Extract the (x, y) coordinate from the center of the cell holding the provided text.  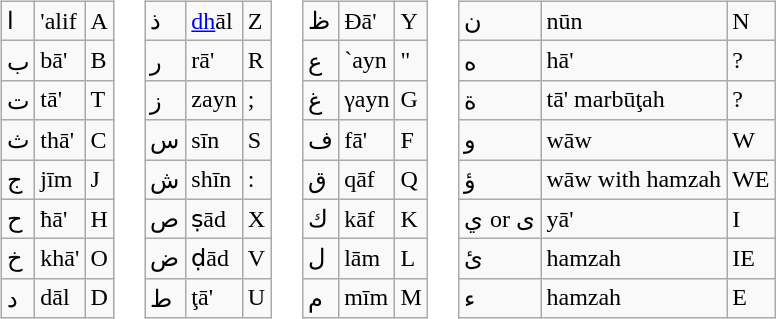
ز (166, 100)
qāf (367, 180)
ش (166, 180)
ض (166, 259)
و (500, 140)
ṣād (214, 219)
dhāl (214, 21)
خ (18, 259)
Y (411, 21)
: (256, 180)
Q (411, 180)
tā' (60, 100)
C (99, 140)
L (411, 259)
ث (18, 140)
ذ (166, 21)
د (18, 298)
W (751, 140)
shīn (214, 180)
ħā' (60, 219)
γayn (367, 100)
ط (166, 298)
wāw (634, 140)
ﺀ (500, 298)
م (320, 298)
ف (320, 140)
; (256, 100)
ج (18, 180)
ص (166, 219)
fā' (367, 140)
O (99, 259)
'alif (60, 21)
sīn (214, 140)
F (411, 140)
ن (500, 21)
hā' (634, 61)
U (256, 298)
S (256, 140)
A (99, 21)
wāw with hamzah (634, 180)
tā' marbūţah (634, 100)
J (99, 180)
dāl (60, 298)
س (166, 140)
ر (166, 61)
B (99, 61)
`ayn (367, 61)
khā' (60, 259)
IE (751, 259)
" (411, 61)
yā' (634, 219)
rā' (214, 61)
kāf (367, 219)
E (751, 298)
M (411, 298)
R (256, 61)
ؤ (500, 180)
ا (18, 21)
غ (320, 100)
ţā' (214, 298)
ḍād (214, 259)
ه (500, 61)
mīm (367, 298)
D (99, 298)
N (751, 21)
thā' (60, 140)
ك (320, 219)
bā' (60, 61)
X (256, 219)
ت (18, 100)
K (411, 219)
ق (320, 180)
lām (367, 259)
ع (320, 61)
zayn (214, 100)
Z (256, 21)
T (99, 100)
ئ (500, 259)
V (256, 259)
WE (751, 180)
ب (18, 61)
ل (320, 259)
ة (500, 100)
Ðā' (367, 21)
H (99, 219)
G (411, 100)
nūn (634, 21)
I (751, 219)
jīm (60, 180)
ظ (320, 21)
ي or ى (500, 219)
ح (18, 219)
